Search for the cell housing the specified text and yield its [X, Y] center coordinate. 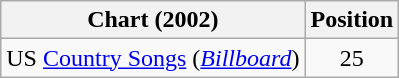
US Country Songs (Billboard) [153, 58]
25 [352, 58]
Position [352, 20]
Chart (2002) [153, 20]
